Capture the cell that displays the provided text and extract its [x, y] central coordinate. 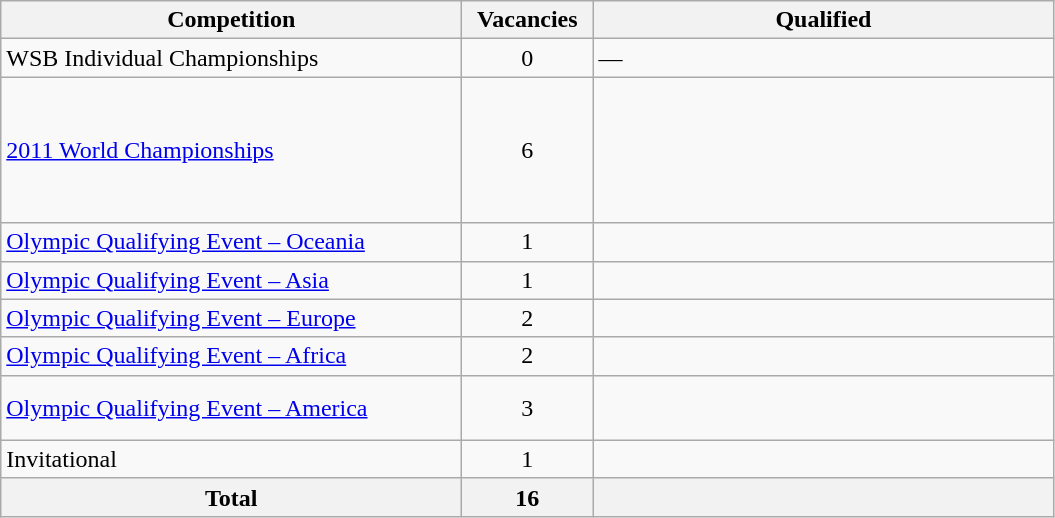
Olympic Qualifying Event – Asia [232, 280]
Total [232, 497]
Qualified [824, 20]
— [824, 58]
Olympic Qualifying Event – America [232, 408]
0 [528, 58]
3 [528, 408]
Invitational [232, 459]
Competition [232, 20]
WSB Individual Championships [232, 58]
2011 World Championships [232, 150]
Olympic Qualifying Event – Oceania [232, 242]
Olympic Qualifying Event – Africa [232, 356]
Vacancies [528, 20]
16 [528, 497]
Olympic Qualifying Event – Europe [232, 318]
6 [528, 150]
